Find where the given text appears and provide that cell's center as (X, Y) coordinate. 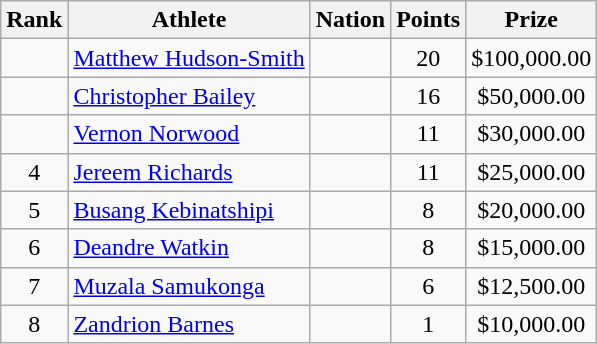
5 (34, 210)
Muzala Samukonga (189, 286)
$50,000.00 (532, 96)
4 (34, 172)
$12,500.00 (532, 286)
Prize (532, 20)
Zandrion Barnes (189, 324)
$100,000.00 (532, 58)
Athlete (189, 20)
Vernon Norwood (189, 134)
Rank (34, 20)
Christopher Bailey (189, 96)
$20,000.00 (532, 210)
Points (428, 20)
16 (428, 96)
1 (428, 324)
$10,000.00 (532, 324)
Busang Kebinatshipi (189, 210)
Deandre Watkin (189, 248)
Nation (350, 20)
$15,000.00 (532, 248)
20 (428, 58)
7 (34, 286)
Matthew Hudson-Smith (189, 58)
Jereem Richards (189, 172)
$30,000.00 (532, 134)
$25,000.00 (532, 172)
